Pinpoint the cell where the given text exists, returning its (X, Y) midpoint coordinate. 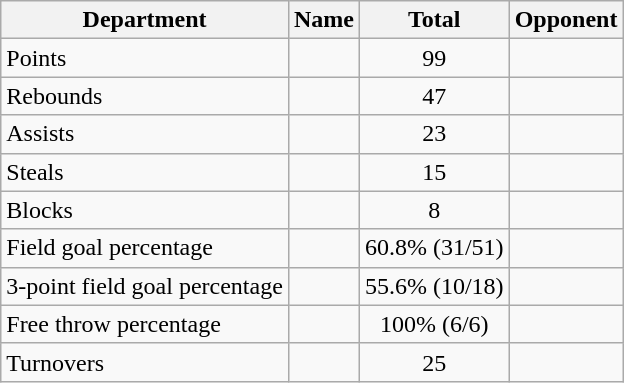
Rebounds (145, 96)
3-point field goal percentage (145, 286)
Assists (145, 134)
Free throw percentage (145, 324)
60.8% (31/51) (434, 248)
Points (145, 58)
25 (434, 362)
Turnovers (145, 362)
99 (434, 58)
8 (434, 210)
55.6% (10/18) (434, 286)
Department (145, 20)
100% (6/6) (434, 324)
15 (434, 172)
Name (324, 20)
Steals (145, 172)
Blocks (145, 210)
23 (434, 134)
Field goal percentage (145, 248)
Total (434, 20)
47 (434, 96)
Opponent (566, 20)
